Return the [X, Y] coordinate for the center point of the cell that contains the specified text.  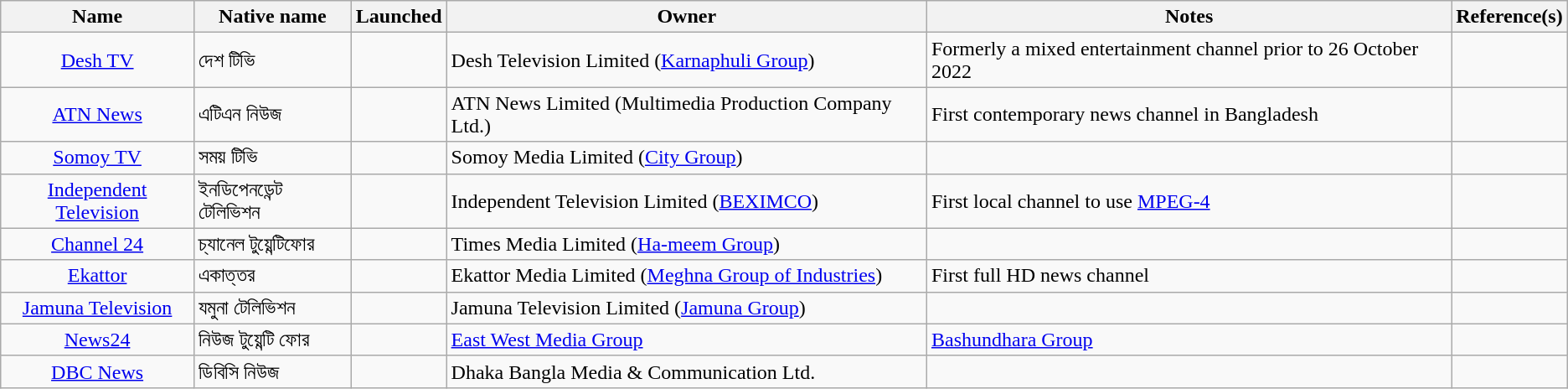
Independent Television [97, 201]
Ekattor Media Limited (Meghna Group of Industries) [687, 276]
নিউজ টুয়েন্টি ফোর [272, 340]
Reference(s) [1509, 17]
Dhaka Bangla Media & Communication Ltd. [687, 371]
একাত্তর [272, 276]
Desh Television Limited (Karnaphuli Group) [687, 60]
Formerly a mixed entertainment channel prior to 26 October 2022 [1189, 60]
ATN News Limited (Multimedia Production Company Ltd.) [687, 114]
Launched [399, 17]
Native name [272, 17]
Name [97, 17]
Owner [687, 17]
Ekattor [97, 276]
Somoy TV [97, 158]
ইনডিপেনডেন্ট টেলিভিশন [272, 201]
ATN News [97, 114]
Desh TV [97, 60]
First full HD news channel [1189, 276]
First contemporary news channel in Bangladesh [1189, 114]
Jamuna Television Limited (Jamuna Group) [687, 308]
এটিএন নিউজ [272, 114]
DBC News [97, 371]
Bashundhara Group [1189, 340]
যমুনা টেলিভিশন [272, 308]
First local channel to use MPEG-4 [1189, 201]
Independent Television Limited (BEXIMCO) [687, 201]
ডিবিসি নিউজ [272, 371]
সময় টিভি [272, 158]
চ্যানেল টুয়েন্টিফোর [272, 244]
Somoy Media Limited (City Group) [687, 158]
Jamuna Television [97, 308]
News24 [97, 340]
Times Media Limited (Ha-meem Group) [687, 244]
দেশ টিভি [272, 60]
Notes [1189, 17]
East West Media Group [687, 340]
Channel 24 [97, 244]
